Find where the given text appears and provide that cell's center as (x, y) coordinate. 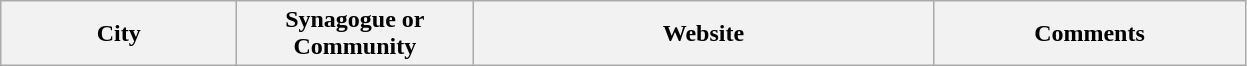
City (119, 34)
Comments (1090, 34)
Website (704, 34)
Synagogue or Community (355, 34)
